Locate the cell with the specified text and output its (X, Y) center coordinate. 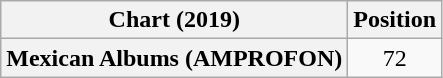
Mexican Albums (AMPROFON) (174, 58)
72 (395, 58)
Position (395, 20)
Chart (2019) (174, 20)
